Pinpoint the cell where the given text exists, returning its [X, Y] midpoint coordinate. 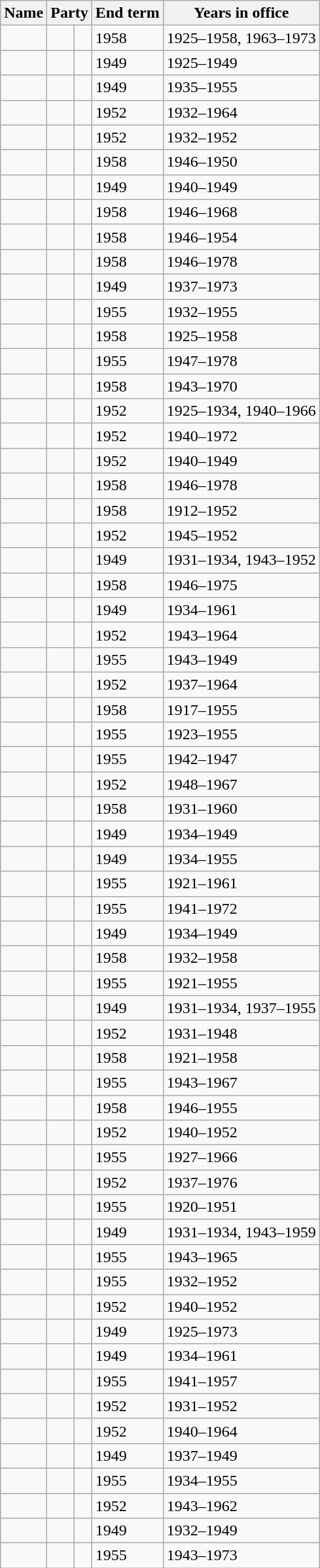
1925–1958, 1963–1973 [241, 38]
1931–1934, 1937–1955 [241, 1008]
1931–1948 [241, 1033]
1923–1955 [241, 735]
1925–1949 [241, 63]
Name [24, 13]
1921–1955 [241, 983]
1931–1952 [241, 1406]
1946–1968 [241, 212]
1917–1955 [241, 709]
1943–1965 [241, 1257]
1941–1972 [241, 909]
1943–1973 [241, 1556]
1940–1964 [241, 1431]
End term [127, 13]
1946–1950 [241, 162]
1943–1964 [241, 635]
1943–1962 [241, 1505]
1945–1952 [241, 535]
Party [69, 13]
1948–1967 [241, 784]
1921–1961 [241, 884]
1932–1955 [241, 312]
1937–1949 [241, 1456]
1931–1960 [241, 809]
1925–1973 [241, 1331]
1940–1972 [241, 436]
1935–1955 [241, 88]
1937–1973 [241, 286]
1947–1978 [241, 361]
1943–1949 [241, 659]
1932–1958 [241, 958]
1921–1958 [241, 1058]
1946–1954 [241, 237]
1931–1934, 1943–1959 [241, 1232]
1943–1970 [241, 386]
1941–1957 [241, 1381]
1943–1967 [241, 1082]
1920–1951 [241, 1207]
1931–1934, 1943–1952 [241, 560]
1937–1964 [241, 684]
1927–1966 [241, 1158]
1925–1958 [241, 337]
1937–1976 [241, 1182]
1946–1975 [241, 585]
1932–1949 [241, 1531]
1925–1934, 1940–1966 [241, 411]
1946–1955 [241, 1108]
1932–1964 [241, 112]
1912–1952 [241, 510]
Years in office [241, 13]
1942–1947 [241, 759]
